Find where the given text appears and provide that cell's center as (x, y) coordinate. 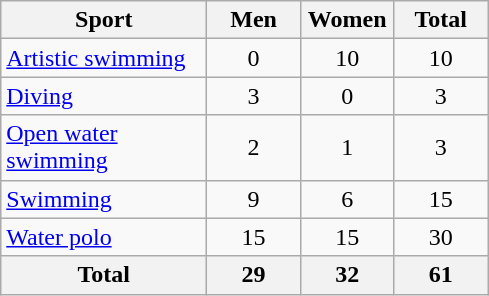
Open water swimming (104, 148)
61 (441, 275)
1 (347, 148)
30 (441, 237)
9 (254, 199)
6 (347, 199)
Women (347, 20)
32 (347, 275)
Men (254, 20)
Artistic swimming (104, 58)
29 (254, 275)
Water polo (104, 237)
Swimming (104, 199)
Sport (104, 20)
Diving (104, 96)
2 (254, 148)
